Determine the [X, Y] coordinate at the center of the cell enclosing the given text.  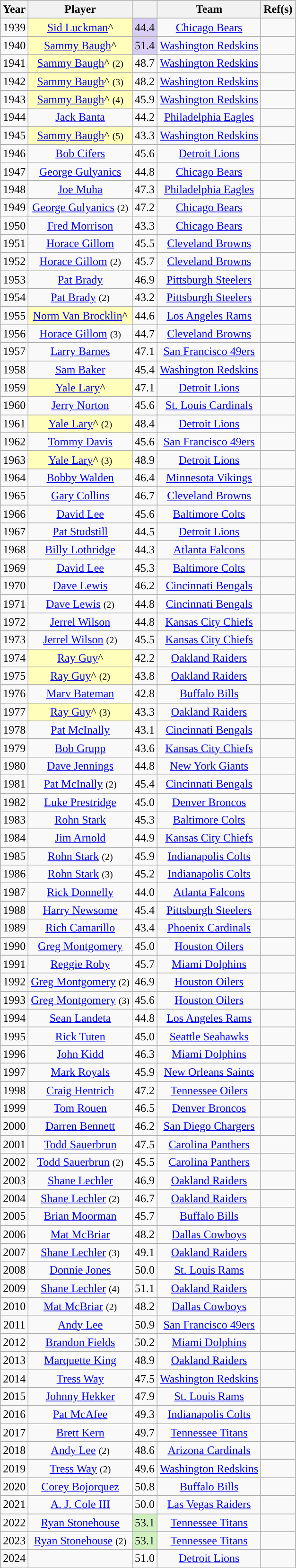
1939 [14, 27]
Fred Morrison [80, 226]
50.8 [145, 1487]
Mark Royals [80, 1072]
Harry Newsome [80, 910]
1971 [14, 604]
1982 [14, 802]
1950 [14, 226]
Horace Gillom (3) [80, 334]
Mat McBriar [80, 1234]
Marquette King [80, 1360]
Las Vegas Raiders [209, 1505]
Jack Banta [80, 117]
1956 [14, 334]
Horace Gillom (2) [80, 262]
1987 [14, 892]
1959 [14, 388]
1944 [14, 117]
Pat McAfee [80, 1415]
1963 [14, 460]
Jerrel Wilson [80, 622]
1957 [14, 352]
Rohn Stark [80, 820]
Mat McBriar (2) [80, 1306]
Shane Lechler (3) [80, 1252]
1962 [14, 442]
Norm Van Brocklin^ [80, 316]
Sammy Baugh^ (2) [80, 63]
Bob Cifers [80, 153]
1990 [14, 946]
Jerrel Wilson (2) [80, 640]
Pat Brady [80, 280]
2014 [14, 1379]
New Orleans Saints [209, 1072]
2017 [14, 1433]
1947 [14, 171]
48.6 [145, 1451]
Bobby Walden [80, 478]
1996 [14, 1054]
Dave Lewis [80, 586]
2015 [14, 1397]
46.4 [145, 478]
Yale Lary^ (2) [80, 424]
1946 [14, 153]
Gary Collins [80, 496]
1952 [14, 262]
1977 [14, 712]
1975 [14, 676]
49.7 [145, 1433]
San Diego Chargers [209, 1126]
1978 [14, 730]
Reggie Roby [80, 964]
Seattle Seahawks [209, 1036]
44.3 [145, 550]
Ray Guy^ (3) [80, 712]
45.2 [145, 874]
1995 [14, 1036]
47.9 [145, 1397]
2024 [14, 1559]
Greg Montgomery (3) [80, 1000]
Rick Tuten [80, 1036]
Sam Baker [80, 370]
2010 [14, 1306]
Pat McInally (2) [80, 784]
Joe Muha [80, 189]
2016 [14, 1415]
John Kidd [80, 1054]
Marv Bateman [80, 694]
Greg Montgomery [80, 946]
Jerry Norton [80, 406]
Todd Sauerbrun (2) [80, 1162]
1992 [14, 982]
1973 [14, 640]
Tommy Davis [80, 442]
1948 [14, 189]
Sean Landeta [80, 1018]
Corey Bojorquez [80, 1487]
1969 [14, 568]
2021 [14, 1505]
Tom Rouen [80, 1108]
1974 [14, 658]
1961 [14, 424]
1943 [14, 99]
Todd Sauerbrun [80, 1144]
Brandon Fields [80, 1342]
Player [80, 9]
2022 [14, 1523]
43.6 [145, 748]
1945 [14, 135]
1991 [14, 964]
43.8 [145, 676]
Minnesota Vikings [209, 478]
Pat McInally [80, 730]
44.9 [145, 838]
St. Louis Cardinals [209, 406]
Sammy Baugh^ (5) [80, 135]
Year [14, 9]
2005 [14, 1216]
Dave Lewis (2) [80, 604]
2018 [14, 1451]
1972 [14, 622]
Brett Kern [80, 1433]
Rohn Stark (3) [80, 874]
1955 [14, 316]
Tress Way (2) [80, 1469]
1993 [14, 1000]
Yale Lary^ (3) [80, 460]
50.2 [145, 1342]
2008 [14, 1270]
48.7 [145, 63]
Sammy Baugh^ [80, 45]
Johnny Hekker [80, 1397]
42.2 [145, 658]
2003 [14, 1180]
A. J. Cole III [80, 1505]
Sammy Baugh^ (4) [80, 99]
Ray Guy^ [80, 658]
Rich Camarillo [80, 928]
44.0 [145, 892]
1951 [14, 244]
1986 [14, 874]
1970 [14, 586]
New York Giants [209, 766]
Phoenix Cardinals [209, 928]
1968 [14, 550]
2011 [14, 1324]
1979 [14, 748]
1949 [14, 207]
Sammy Baugh^ (3) [80, 81]
43.1 [145, 730]
1954 [14, 298]
1994 [14, 1018]
48.4 [145, 424]
49.1 [145, 1252]
George Gulyanics (2) [80, 207]
Ryan Stonehouse (2) [80, 1541]
Andy Lee (2) [80, 1451]
Dave Jennings [80, 766]
1967 [14, 532]
Sid Luckman^ [80, 27]
Jim Arnold [80, 838]
Team [209, 9]
44.2 [145, 117]
Tennessee Oilers [209, 1090]
Pat Brady (2) [80, 298]
1999 [14, 1108]
Shane Lechler (4) [80, 1288]
Bob Grupp [80, 748]
42.8 [145, 694]
49.3 [145, 1415]
Ray Guy^ (2) [80, 676]
Yale Lary^ [80, 388]
43.2 [145, 298]
Andy Lee [80, 1324]
2007 [14, 1252]
Craig Hentrich [80, 1090]
50.9 [145, 1324]
Tress Way [80, 1379]
Brian Moorman [80, 1216]
Larry Barnes [80, 352]
1976 [14, 694]
2000 [14, 1126]
51.4 [145, 45]
1980 [14, 766]
2020 [14, 1487]
2001 [14, 1144]
2019 [14, 1469]
51.0 [145, 1559]
2004 [14, 1198]
Luke Prestridge [80, 802]
Shane Lechler [80, 1180]
1940 [14, 45]
2012 [14, 1342]
Ref(s) [278, 9]
Rohn Stark (2) [80, 856]
1997 [14, 1072]
46.3 [145, 1054]
44.6 [145, 316]
Arizona Cardinals [209, 1451]
44.7 [145, 334]
44.5 [145, 532]
George Gulyanics [80, 171]
Horace Gillom [80, 244]
44.4 [145, 27]
2002 [14, 1162]
1941 [14, 63]
Rick Donnelly [80, 892]
Darren Bennett [80, 1126]
1966 [14, 514]
1998 [14, 1090]
1988 [14, 910]
49.6 [145, 1469]
Ryan Stonehouse [80, 1523]
46.5 [145, 1108]
43.4 [145, 928]
2009 [14, 1288]
1960 [14, 406]
1953 [14, 280]
1958 [14, 370]
1985 [14, 856]
51.1 [145, 1288]
Shane Lechler (2) [80, 1198]
2013 [14, 1360]
47.3 [145, 189]
1965 [14, 496]
Greg Montgomery (2) [80, 982]
1942 [14, 81]
1981 [14, 784]
Billy Lothridge [80, 550]
Pat Studstill [80, 532]
2006 [14, 1234]
2023 [14, 1541]
1964 [14, 478]
1984 [14, 838]
1983 [14, 820]
Donnie Jones [80, 1270]
1989 [14, 928]
